Capture the cell that displays the provided text and extract its [X, Y] central coordinate. 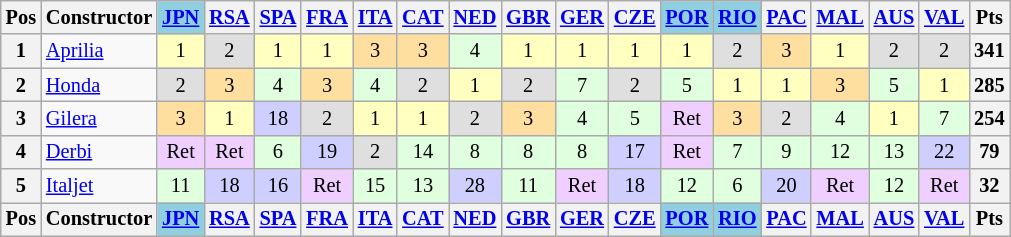
17 [635, 152]
Italjet [99, 186]
285 [989, 85]
22 [944, 152]
79 [989, 152]
Honda [99, 85]
28 [474, 186]
Derbi [99, 152]
15 [375, 186]
19 [327, 152]
9 [786, 152]
254 [989, 118]
Gilera [99, 118]
20 [786, 186]
341 [989, 51]
32 [989, 186]
16 [278, 186]
14 [422, 152]
Aprilia [99, 51]
